Capture the cell that displays the provided text and extract its (X, Y) central coordinate. 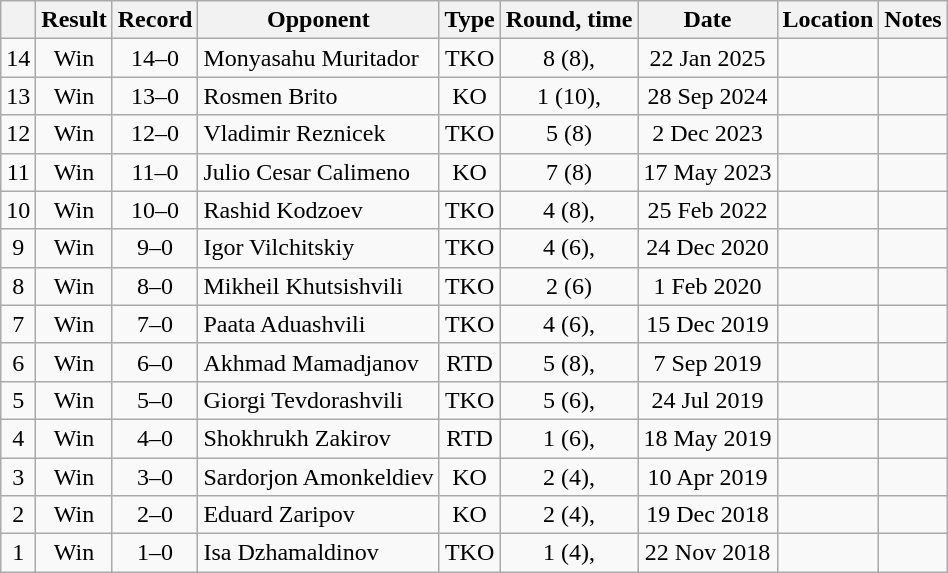
10–0 (155, 210)
15 Dec 2019 (708, 324)
Round, time (569, 20)
5 (8), (569, 362)
3–0 (155, 477)
13 (18, 96)
1 (6), (569, 438)
Igor Vilchitskiy (318, 248)
Vladimir Reznicek (318, 134)
5 (6), (569, 400)
17 May 2023 (708, 172)
12 (18, 134)
Type (470, 20)
Akhmad Mamadjanov (318, 362)
1 (10), (569, 96)
Giorgi Tevdorashvili (318, 400)
11–0 (155, 172)
1–0 (155, 553)
10 (18, 210)
1 (4), (569, 553)
25 Feb 2022 (708, 210)
14–0 (155, 58)
8 (8), (569, 58)
Result (74, 20)
10 Apr 2019 (708, 477)
4 (18, 438)
Sardorjon Amonkeldiev (318, 477)
6 (18, 362)
2 Dec 2023 (708, 134)
5 (8) (569, 134)
Mikheil Khutsishvili (318, 286)
14 (18, 58)
18 May 2019 (708, 438)
24 Jul 2019 (708, 400)
7 (18, 324)
5–0 (155, 400)
2 (18, 515)
24 Dec 2020 (708, 248)
Record (155, 20)
8–0 (155, 286)
22 Nov 2018 (708, 553)
8 (18, 286)
5 (18, 400)
Julio Cesar Calimeno (318, 172)
Rashid Kodzoev (318, 210)
Monyasahu Muritador (318, 58)
Shokhrukh Zakirov (318, 438)
28 Sep 2024 (708, 96)
7 Sep 2019 (708, 362)
Date (708, 20)
9 (18, 248)
1 (18, 553)
11 (18, 172)
Rosmen Brito (318, 96)
Paata Aduashvili (318, 324)
Location (828, 20)
4 (8), (569, 210)
12–0 (155, 134)
2–0 (155, 515)
19 Dec 2018 (708, 515)
Opponent (318, 20)
Isa Dzhamaldinov (318, 553)
Notes (913, 20)
7–0 (155, 324)
1 Feb 2020 (708, 286)
9–0 (155, 248)
4–0 (155, 438)
3 (18, 477)
13–0 (155, 96)
6–0 (155, 362)
22 Jan 2025 (708, 58)
7 (8) (569, 172)
Eduard Zaripov (318, 515)
2 (6) (569, 286)
